Locate the cell with the specified text and output its (X, Y) center coordinate. 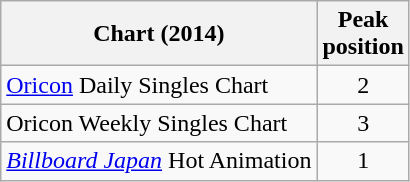
Oricon Daily Singles Chart (159, 85)
Oricon Weekly Singles Chart (159, 123)
Billboard Japan Hot Animation (159, 161)
Chart (2014) (159, 34)
3 (363, 123)
1 (363, 161)
Peakposition (363, 34)
2 (363, 85)
